Detect which cell encompasses the target text, then output its (x, y) center coordinate. 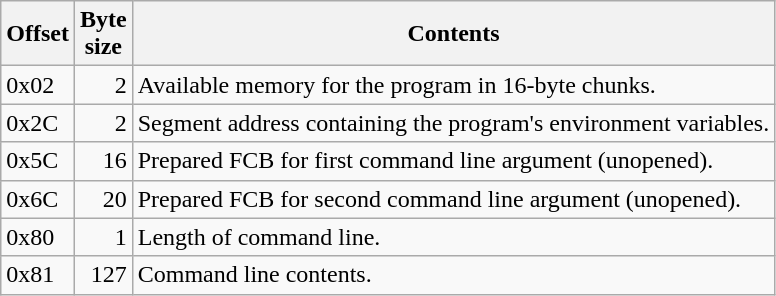
1 (103, 237)
127 (103, 275)
Length of command line. (454, 237)
0x6C (38, 199)
20 (103, 199)
Prepared FCB for first command line argument (unopened). (454, 161)
0x2C (38, 123)
Contents (454, 34)
16 (103, 161)
0x80 (38, 237)
Bytesize (103, 34)
Command line contents. (454, 275)
0x5C (38, 161)
0x02 (38, 85)
0x81 (38, 275)
Available memory for the program in 16-byte chunks. (454, 85)
Offset (38, 34)
Prepared FCB for second command line argument (unopened). (454, 199)
Segment address containing the program's environment variables. (454, 123)
